Output the [X, Y] coordinate of the center of the cell containing the given text.  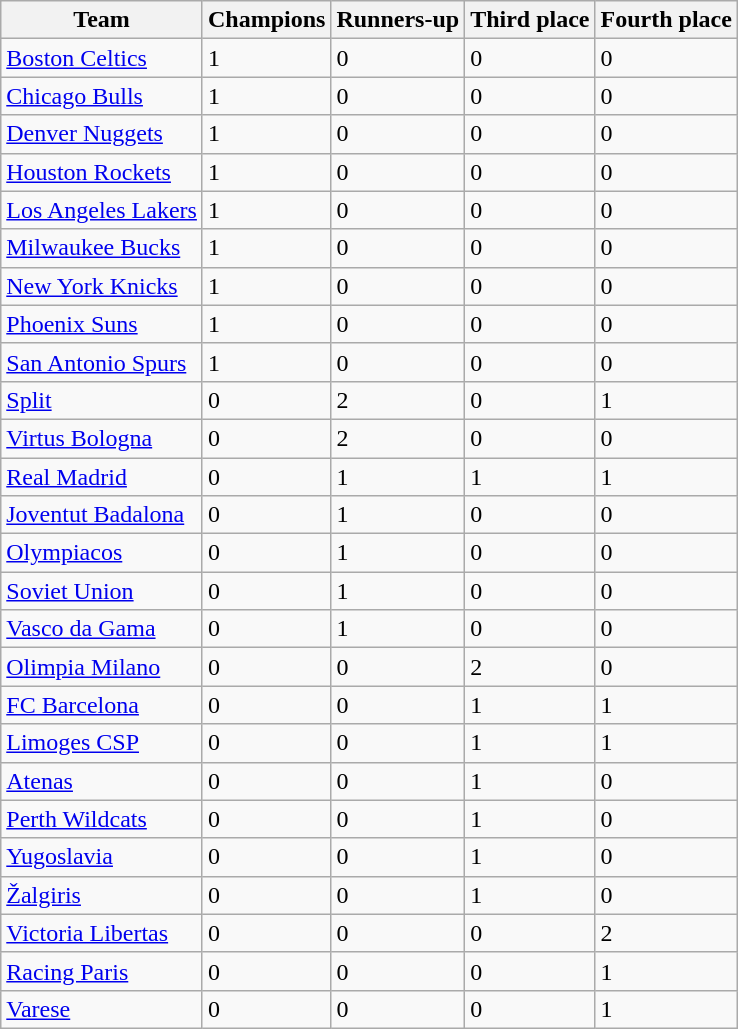
Limoges CSP [102, 743]
FC Barcelona [102, 705]
Boston Celtics [102, 58]
Soviet Union [102, 591]
Los Angeles Lakers [102, 210]
Real Madrid [102, 477]
Champions [266, 20]
Racing Paris [102, 971]
Split [102, 400]
Phoenix Suns [102, 324]
Vasco da Gama [102, 629]
Team [102, 20]
Olimpia Milano [102, 667]
Yugoslavia [102, 857]
Perth Wildcats [102, 819]
Houston Rockets [102, 172]
Chicago Bulls [102, 96]
San Antonio Spurs [102, 362]
Third place [530, 20]
Fourth place [666, 20]
Runners-up [398, 20]
New York Knicks [102, 286]
Olympiacos [102, 553]
Žalgiris [102, 895]
Atenas [102, 781]
Milwaukee Bucks [102, 248]
Victoria Libertas [102, 933]
Denver Nuggets [102, 134]
Joventut Badalona [102, 515]
Varese [102, 1009]
Virtus Bologna [102, 438]
